For the text-containing cell, return its midpoint in (X, Y) coordinate format. 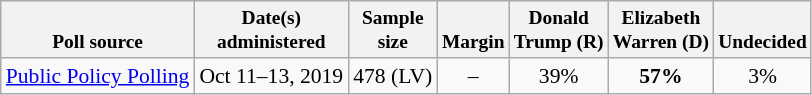
Margin (473, 30)
3% (763, 76)
57% (660, 76)
478 (LV) (392, 76)
– (473, 76)
ElizabethWarren (D) (660, 30)
Samplesize (392, 30)
39% (558, 76)
Public Policy Polling (98, 76)
DonaldTrump (R) (558, 30)
Oct 11–13, 2019 (271, 76)
Poll source (98, 30)
Date(s)administered (271, 30)
Undecided (763, 30)
